From the cell containing the given text, extract its center point as [X, Y] coordinate. 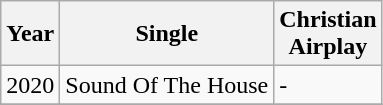
ChristianAirplay [328, 34]
Sound Of The House [167, 85]
2020 [30, 85]
Single [167, 34]
Year [30, 34]
- [328, 85]
